Scan for the cell matching the given text and deliver its (x, y) coordinate at center. 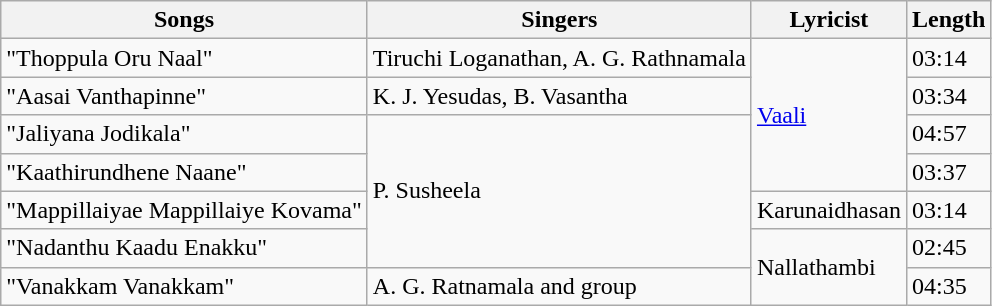
"Mappillaiyae Mappillaiye Kovama" (184, 210)
03:37 (948, 172)
"Aasai Vanthapinne" (184, 96)
P. Susheela (559, 191)
02:45 (948, 248)
Songs (184, 20)
Lyricist (828, 20)
Karunaidhasan (828, 210)
Vaali (828, 115)
"Nadanthu Kaadu Enakku" (184, 248)
Length (948, 20)
04:57 (948, 134)
A. G. Ratnamala and group (559, 286)
Nallathambi (828, 267)
K. J. Yesudas, B. Vasantha (559, 96)
"Jaliyana Jodikala" (184, 134)
03:34 (948, 96)
04:35 (948, 286)
Tiruchi Loganathan, A. G. Rathnamala (559, 58)
"Thoppula Oru Naal" (184, 58)
"Vanakkam Vanakkam" (184, 286)
"Kaathirundhene Naane" (184, 172)
Singers (559, 20)
